For the text-containing cell, return its midpoint in (X, Y) coordinate format. 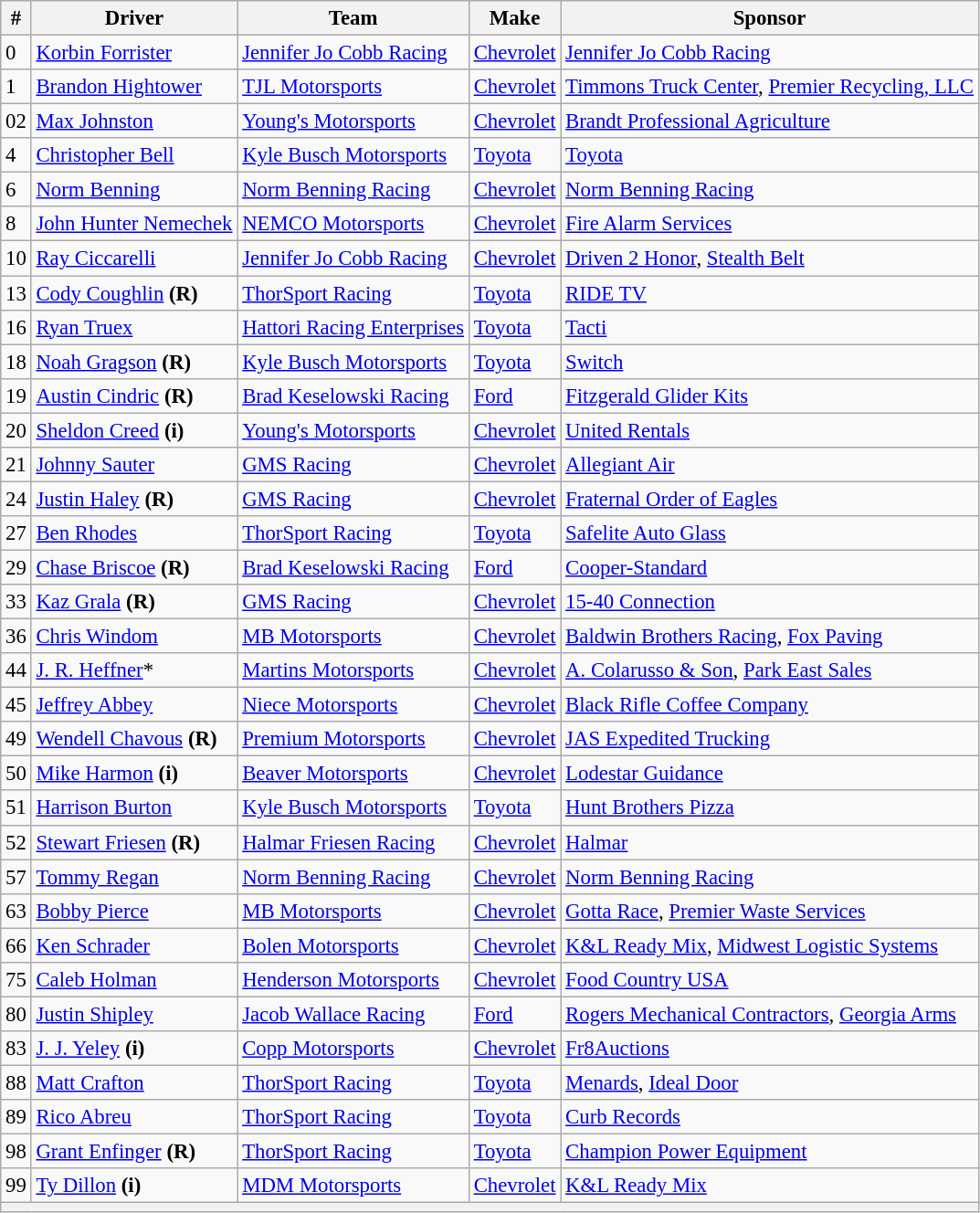
Stewart Friesen (R) (134, 842)
27 (16, 533)
98 (16, 1152)
Niece Motorsports (353, 705)
Cody Coughlin (R) (134, 293)
United Rentals (770, 430)
89 (16, 1117)
K&L Ready Mix, Midwest Logistic Systems (770, 945)
Team (353, 18)
Rico Abreu (134, 1117)
Austin Cindric (R) (134, 396)
21 (16, 465)
49 (16, 739)
Make (514, 18)
Norm Benning (134, 190)
15-40 Connection (770, 602)
19 (16, 396)
Bobby Pierce (134, 911)
Fr8Auctions (770, 1049)
8 (16, 224)
Gotta Race, Premier Waste Services (770, 911)
Ken Schrader (134, 945)
Ryan Truex (134, 327)
Martins Motorsports (353, 670)
Caleb Holman (134, 980)
50 (16, 774)
63 (16, 911)
J. R. Heffner* (134, 670)
4 (16, 155)
24 (16, 499)
MDM Motorsports (353, 1186)
Fitzgerald Glider Kits (770, 396)
36 (16, 637)
Christopher Bell (134, 155)
Henderson Motorsports (353, 980)
16 (16, 327)
Black Rifle Coffee Company (770, 705)
Matt Crafton (134, 1082)
Mike Harmon (i) (134, 774)
Baldwin Brothers Racing, Fox Paving (770, 637)
Lodestar Guidance (770, 774)
Switch (770, 362)
Sheldon Creed (i) (134, 430)
Ben Rhodes (134, 533)
Johnny Sauter (134, 465)
A. Colarusso & Son, Park East Sales (770, 670)
Fraternal Order of Eagles (770, 499)
Timmons Truck Center, Premier Recycling, LLC (770, 87)
Ray Ciccarelli (134, 258)
Justin Haley (R) (134, 499)
Jeffrey Abbey (134, 705)
Jacob Wallace Racing (353, 1014)
Halmar (770, 842)
Fire Alarm Services (770, 224)
Chris Windom (134, 637)
52 (16, 842)
10 (16, 258)
Halmar Friesen Racing (353, 842)
JAS Expedited Trucking (770, 739)
02 (16, 121)
Rogers Mechanical Contractors, Georgia Arms (770, 1014)
6 (16, 190)
80 (16, 1014)
Brandt Professional Agriculture (770, 121)
0 (16, 53)
Driven 2 Honor, Stealth Belt (770, 258)
K&L Ready Mix (770, 1186)
Tommy Regan (134, 877)
Beaver Motorsports (353, 774)
66 (16, 945)
Chase Briscoe (R) (134, 567)
John Hunter Nemechek (134, 224)
75 (16, 980)
44 (16, 670)
57 (16, 877)
20 (16, 430)
J. J. Yeley (i) (134, 1049)
13 (16, 293)
45 (16, 705)
Driver (134, 18)
Food Country USA (770, 980)
Noah Gragson (R) (134, 362)
Tacti (770, 327)
Justin Shipley (134, 1014)
TJL Motorsports (353, 87)
99 (16, 1186)
Hattori Racing Enterprises (353, 327)
18 (16, 362)
Hunt Brothers Pizza (770, 808)
29 (16, 567)
Curb Records (770, 1117)
NEMCO Motorsports (353, 224)
1 (16, 87)
Harrison Burton (134, 808)
88 (16, 1082)
Grant Enfinger (R) (134, 1152)
Bolen Motorsports (353, 945)
Korbin Forrister (134, 53)
Copp Motorsports (353, 1049)
Max Johnston (134, 121)
Allegiant Air (770, 465)
Menards, Ideal Door (770, 1082)
83 (16, 1049)
RIDE TV (770, 293)
51 (16, 808)
Premium Motorsports (353, 739)
Brandon Hightower (134, 87)
Kaz Grala (R) (134, 602)
Ty Dillon (i) (134, 1186)
33 (16, 602)
Sponsor (770, 18)
Wendell Chavous (R) (134, 739)
Cooper-Standard (770, 567)
Champion Power Equipment (770, 1152)
# (16, 18)
Safelite Auto Glass (770, 533)
